For the text-containing cell, return its midpoint in (x, y) coordinate format. 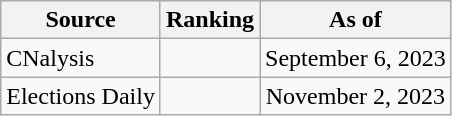
CNalysis (81, 58)
Source (81, 20)
November 2, 2023 (356, 96)
September 6, 2023 (356, 58)
As of (356, 20)
Elections Daily (81, 96)
Ranking (210, 20)
